Extract the (x, y) coordinate from the center of the cell holding the provided text.  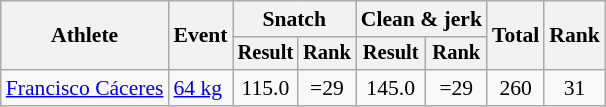
260 (516, 88)
Athlete (85, 36)
Clean & jerk (422, 19)
Snatch (294, 19)
Total (516, 36)
115.0 (266, 88)
145.0 (391, 88)
Event (201, 36)
64 kg (201, 88)
31 (574, 88)
Francisco Cáceres (85, 88)
